Return (X, Y) of the center of cell containing provided text 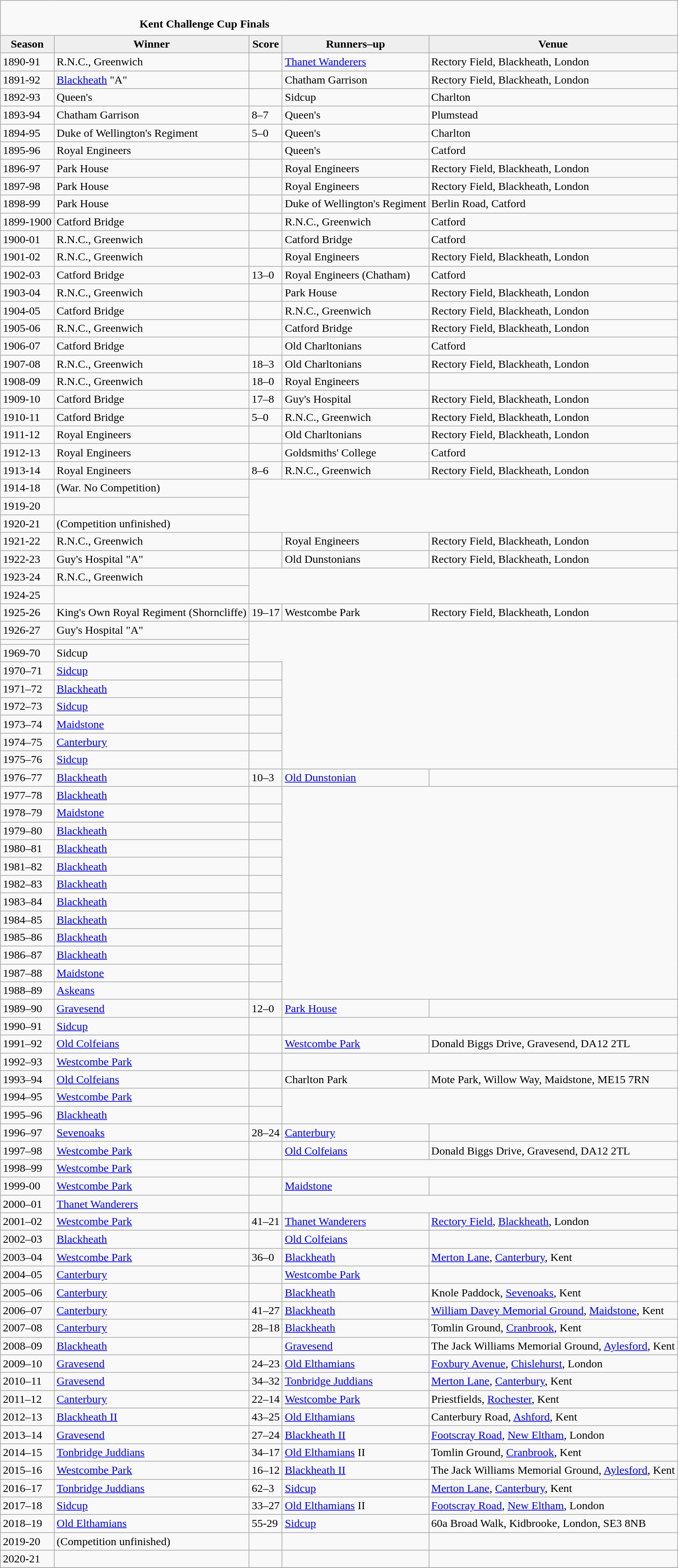
King's Own Royal Regiment (Shorncliffe) (152, 612)
1995–96 (27, 1115)
10–3 (265, 777)
1914-18 (27, 488)
1902-03 (27, 275)
1892-93 (27, 98)
2015–16 (27, 1470)
1996–97 (27, 1133)
1926-27 (27, 630)
1969-70 (27, 653)
1899-1900 (27, 222)
34–32 (265, 1381)
1909-10 (27, 399)
12–0 (265, 1008)
1998–99 (27, 1168)
1900-01 (27, 239)
13–0 (265, 275)
1985–86 (27, 938)
1919-20 (27, 506)
1971–72 (27, 689)
43–25 (265, 1417)
2001–02 (27, 1222)
17–8 (265, 399)
1896-97 (27, 168)
1923-24 (27, 577)
22–14 (265, 1399)
2013–14 (27, 1435)
Runners–up (355, 44)
1894-95 (27, 133)
1999-00 (27, 1186)
Berlin Road, Catford (553, 204)
1903-04 (27, 293)
1988–89 (27, 991)
1983–84 (27, 902)
1986–87 (27, 955)
2003–04 (27, 1257)
Priestfields, Rochester, Kent (553, 1399)
1992–93 (27, 1062)
2006–07 (27, 1310)
1984–85 (27, 920)
Plumstead (553, 115)
2019-20 (27, 1541)
1973–74 (27, 724)
2016–17 (27, 1488)
Blackheath "A" (152, 80)
34–17 (265, 1452)
1897-98 (27, 186)
1893-94 (27, 115)
1913-14 (27, 470)
2008–09 (27, 1346)
1921-22 (27, 541)
2014–15 (27, 1452)
1991–92 (27, 1044)
1895-96 (27, 151)
36–0 (265, 1257)
Mote Park, Willow Way, Maidstone, ME15 7RN (553, 1079)
2007–08 (27, 1328)
1925-26 (27, 612)
1982–83 (27, 884)
1976–77 (27, 777)
Charlton Park (355, 1079)
1905-06 (27, 328)
18–3 (265, 364)
1904-05 (27, 310)
Score (265, 44)
1970–71 (27, 671)
1906-07 (27, 346)
1898-99 (27, 204)
Old Dunstonian (355, 777)
1910-11 (27, 417)
24–23 (265, 1364)
1980–81 (27, 848)
28–18 (265, 1328)
Foxbury Avenue, Chislehurst, London (553, 1364)
1994–95 (27, 1097)
1975–76 (27, 760)
1989–90 (27, 1008)
William Davey Memorial Ground, Maidstone, Kent (553, 1310)
2010–11 (27, 1381)
41–21 (265, 1222)
2017–18 (27, 1506)
1901-02 (27, 257)
2002–03 (27, 1239)
Winner (152, 44)
2004–05 (27, 1275)
1890-91 (27, 62)
62–3 (265, 1488)
1978–79 (27, 813)
2000–01 (27, 1204)
1997–98 (27, 1150)
Askeans (152, 991)
8–6 (265, 470)
1912-13 (27, 453)
2011–12 (27, 1399)
41–27 (265, 1310)
1993–94 (27, 1079)
(War. No Competition) (152, 488)
Goldsmiths' College (355, 453)
1990–91 (27, 1026)
Guy's Hospital (355, 399)
1972–73 (27, 707)
2018–19 (27, 1524)
19–17 (265, 612)
1987–88 (27, 973)
1907-08 (27, 364)
1891-92 (27, 80)
Royal Engineers (Chatham) (355, 275)
2005–06 (27, 1293)
1979–80 (27, 831)
Old Dunstonians (355, 559)
2009–10 (27, 1364)
28–24 (265, 1133)
Knole Paddock, Sevenoaks, Kent (553, 1293)
1974–75 (27, 742)
1908-09 (27, 382)
1911-12 (27, 435)
18–0 (265, 382)
33–27 (265, 1506)
1920-21 (27, 524)
27–24 (265, 1435)
1981–82 (27, 866)
2012–13 (27, 1417)
1977–78 (27, 795)
1924-25 (27, 595)
8–7 (265, 115)
Venue (553, 44)
Season (27, 44)
Sevenoaks (152, 1133)
16–12 (265, 1470)
1922-23 (27, 559)
2020-21 (27, 1559)
55-29 (265, 1524)
60a Broad Walk, Kidbrooke, London, SE3 8NB (553, 1524)
Canterbury Road, Ashford, Kent (553, 1417)
